For the text-containing cell, return its midpoint in [x, y] coordinate format. 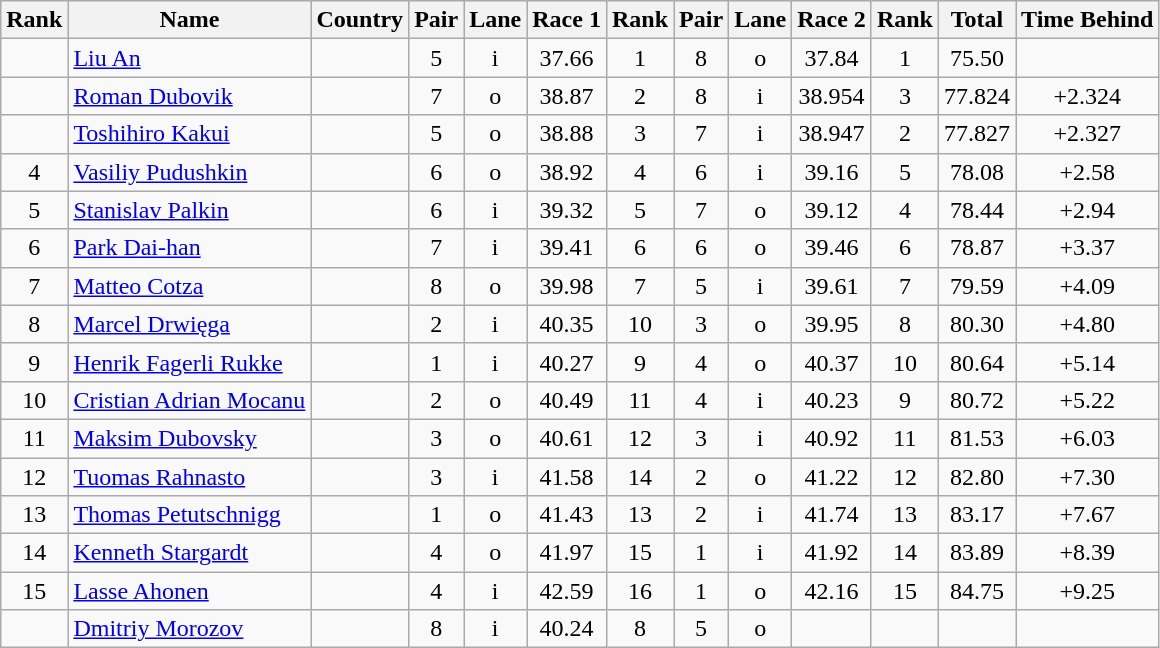
+3.37 [1088, 248]
78.44 [976, 210]
Park Dai-han [190, 248]
39.32 [567, 210]
Race 2 [832, 20]
42.16 [832, 591]
+4.80 [1088, 324]
40.24 [567, 629]
79.59 [976, 286]
81.53 [976, 438]
+2.94 [1088, 210]
39.98 [567, 286]
Dmitriy Morozov [190, 629]
16 [640, 591]
37.66 [567, 58]
40.27 [567, 362]
Stanislav Palkin [190, 210]
78.87 [976, 248]
Roman Dubovik [190, 96]
80.30 [976, 324]
+5.22 [1088, 400]
+4.09 [1088, 286]
38.947 [832, 134]
83.89 [976, 553]
75.50 [976, 58]
40.35 [567, 324]
39.41 [567, 248]
80.72 [976, 400]
Race 1 [567, 20]
40.49 [567, 400]
+7.67 [1088, 515]
39.12 [832, 210]
Maksim Dubovsky [190, 438]
38.87 [567, 96]
+2.324 [1088, 96]
41.22 [832, 477]
Name [190, 20]
Cristian Adrian Mocanu [190, 400]
Toshihiro Kakui [190, 134]
Kenneth Stargardt [190, 553]
39.16 [832, 172]
38.88 [567, 134]
40.92 [832, 438]
Country [360, 20]
37.84 [832, 58]
Total [976, 20]
+6.03 [1088, 438]
40.37 [832, 362]
82.80 [976, 477]
+8.39 [1088, 553]
42.59 [567, 591]
Liu An [190, 58]
39.46 [832, 248]
83.17 [976, 515]
+7.30 [1088, 477]
41.97 [567, 553]
84.75 [976, 591]
Thomas Petutschnigg [190, 515]
38.954 [832, 96]
41.74 [832, 515]
+2.327 [1088, 134]
Matteo Cotza [190, 286]
78.08 [976, 172]
Henrik Fagerli Rukke [190, 362]
77.824 [976, 96]
Vasiliy Pudushkin [190, 172]
+5.14 [1088, 362]
77.827 [976, 134]
80.64 [976, 362]
40.61 [567, 438]
Lasse Ahonen [190, 591]
41.92 [832, 553]
+2.58 [1088, 172]
41.58 [567, 477]
Time Behind [1088, 20]
39.95 [832, 324]
Marcel Drwięga [190, 324]
39.61 [832, 286]
41.43 [567, 515]
38.92 [567, 172]
40.23 [832, 400]
+9.25 [1088, 591]
Tuomas Rahnasto [190, 477]
